Pinpoint the cell where the given text exists, returning its (X, Y) midpoint coordinate. 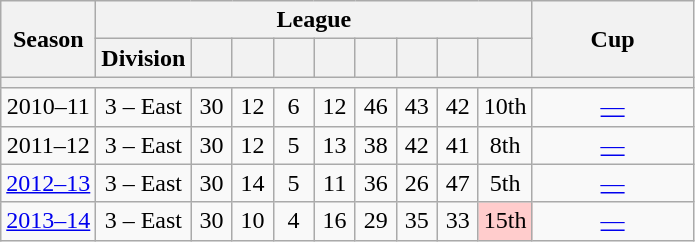
43 (416, 107)
14 (252, 183)
Division (144, 58)
6 (294, 107)
2013–14 (48, 221)
10 (252, 221)
16 (334, 221)
5th (505, 183)
Cup (612, 39)
29 (376, 221)
8th (505, 145)
2011–12 (48, 145)
4 (294, 221)
13 (334, 145)
46 (376, 107)
35 (416, 221)
41 (458, 145)
League (314, 20)
15th (505, 221)
26 (416, 183)
2012–13 (48, 183)
10th (505, 107)
38 (376, 145)
Season (48, 39)
33 (458, 221)
2010–11 (48, 107)
47 (458, 183)
36 (376, 183)
11 (334, 183)
